Return the [x, y] coordinate for the center point of the cell that contains the specified text.  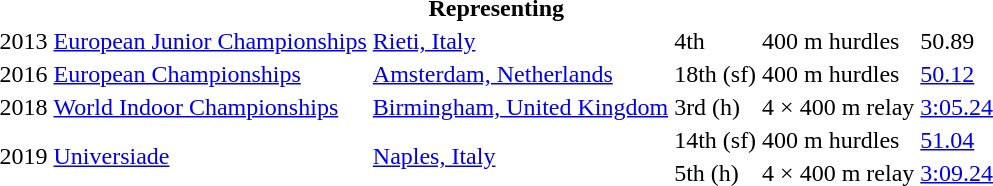
Amsterdam, Netherlands [520, 74]
3rd (h) [716, 107]
European Championships [210, 74]
European Junior Championships [210, 41]
4th [716, 41]
4 × 400 m relay [838, 107]
Birmingham, United Kingdom [520, 107]
14th (sf) [716, 140]
18th (sf) [716, 74]
World Indoor Championships [210, 107]
Rieti, Italy [520, 41]
